Detect which cell encompasses the target text, then output its (x, y) center coordinate. 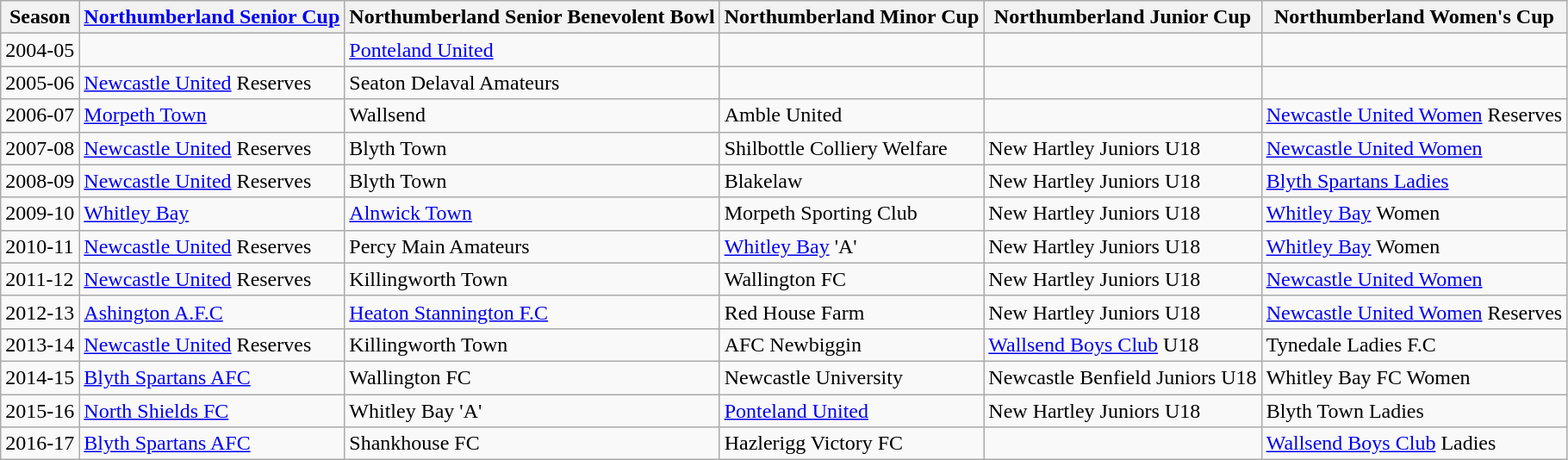
Shilbottle Colliery Welfare (851, 148)
Ashington A.F.C (212, 312)
2010-11 (40, 246)
Seaton Delaval Amateurs (532, 83)
2016-17 (40, 444)
Blyth Spartans Ladies (1415, 181)
2005-06 (40, 83)
Newcastle Benfield Juniors U18 (1123, 377)
Blyth Town Ladies (1415, 411)
Northumberland Senior Benevolent Bowl (532, 17)
Northumberland Minor Cup (851, 17)
Amble United (851, 115)
Whitley Bay FC Women (1415, 377)
2015-16 (40, 411)
2009-10 (40, 214)
Wallsend Boys Club Ladies (1415, 444)
Whitley Bay (212, 214)
North Shields FC (212, 411)
Northumberland Junior Cup (1123, 17)
2004-05 (40, 50)
Blakelaw (851, 181)
2014-15 (40, 377)
Percy Main Amateurs (532, 246)
Wallsend Boys Club U18 (1123, 345)
Newcastle University (851, 377)
2011-12 (40, 279)
Alnwick Town (532, 214)
Shankhouse FC (532, 444)
Morpeth Town (212, 115)
2007-08 (40, 148)
2013-14 (40, 345)
Season (40, 17)
Hazlerigg Victory FC (851, 444)
2006-07 (40, 115)
2008-09 (40, 181)
Heaton Stannington F.C (532, 312)
2012-13 (40, 312)
AFC Newbiggin (851, 345)
Tynedale Ladies F.C (1415, 345)
Northumberland Senior Cup (212, 17)
Wallsend (532, 115)
Morpeth Sporting Club (851, 214)
Northumberland Women's Cup (1415, 17)
Red House Farm (851, 312)
